For the text-containing cell, return its midpoint in [X, Y] coordinate format. 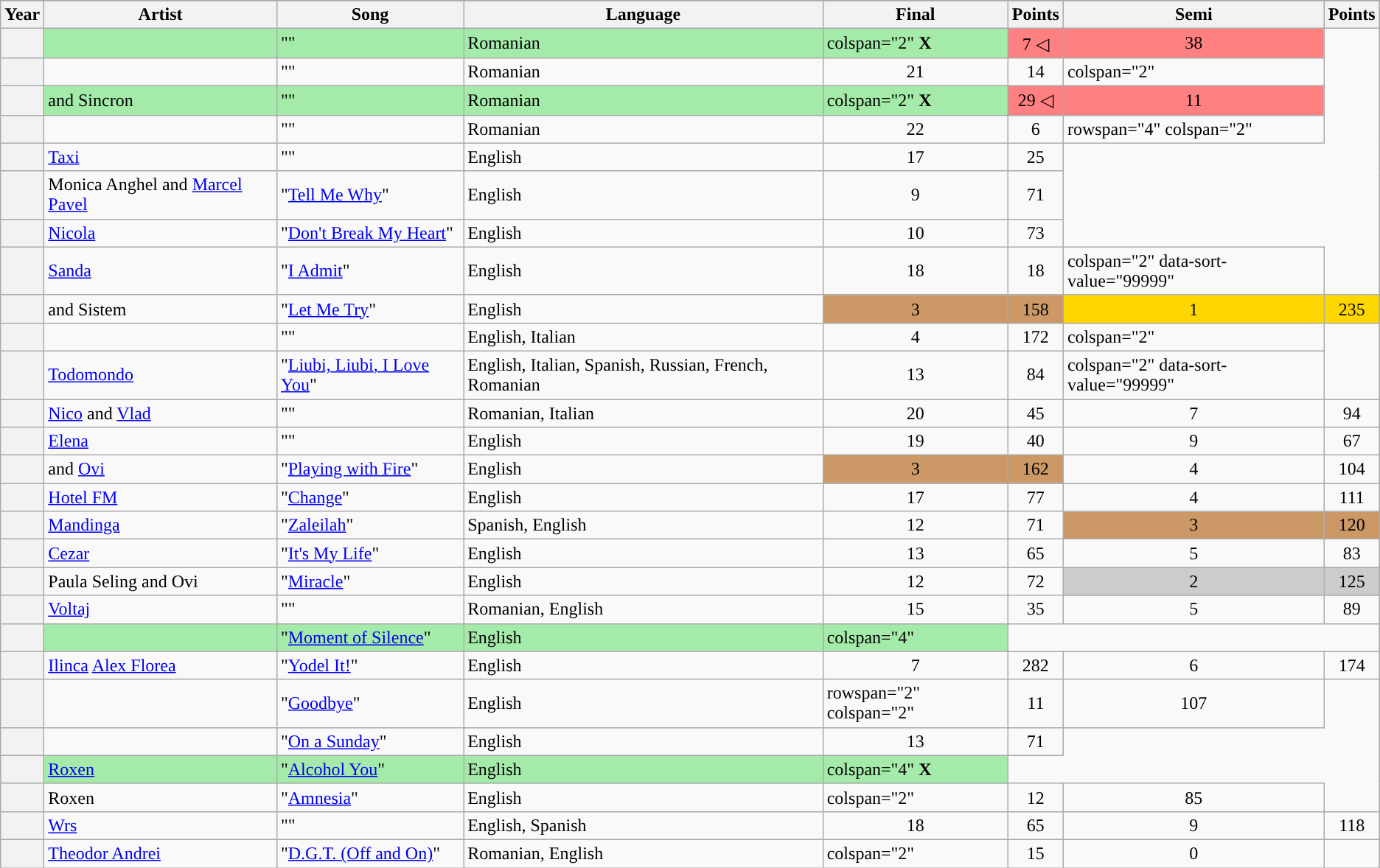
Hotel FM [161, 497]
"Zaleilah" [370, 525]
English, Italian [644, 337]
282 [1035, 665]
38 [1193, 43]
35 [1035, 609]
77 [1035, 497]
Theodor Andrei [161, 853]
162 [1035, 469]
83 [1352, 553]
20 [916, 413]
19 [916, 441]
104 [1352, 469]
45 [1035, 413]
125 [1352, 581]
"Goodbye" [370, 703]
29 ◁ [1035, 100]
Elena [161, 441]
Cezar [161, 553]
"I Admit" [370, 271]
67 [1352, 441]
"Don't Break My Heart" [370, 233]
2 [1193, 581]
"Yodel It!" [370, 665]
and Sistem [161, 309]
Nico and Vlad [161, 413]
"It's My Life" [370, 553]
Todomondo [161, 374]
120 [1352, 525]
Language [644, 15]
"Amnesia" [370, 797]
21 [916, 71]
89 [1352, 609]
22 [916, 129]
"Alcohol You" [370, 769]
Mandinga [161, 525]
0 [1193, 853]
English, Italian, Spanish, Russian, French, Romanian [644, 374]
85 [1193, 797]
118 [1352, 825]
"Change" [370, 497]
"Miracle" [370, 581]
Romanian, Italian [644, 413]
94 [1352, 413]
111 [1352, 497]
and Sincron [161, 100]
rowspan="2" colspan="2" [916, 703]
7 ◁ [1035, 43]
Sanda [161, 271]
"Let Me Try" [370, 309]
1 [1193, 309]
"Tell Me Why" [370, 195]
"D.G.T. (Off and On)" [370, 853]
"Playing with Fire" [370, 469]
40 [1035, 441]
235 [1352, 309]
colspan="4" [916, 637]
colspan="4" X [916, 769]
and Ovi [161, 469]
"Liubi, Liubi, I Love You" [370, 374]
Wrs [161, 825]
English, Spanish [644, 825]
Year [22, 15]
Song [370, 15]
Paula Seling and Ovi [161, 581]
73 [1035, 233]
174 [1352, 665]
rowspan="4" colspan="2" [1193, 129]
Semi [1193, 15]
Monica Anghel and Marcel Pavel [161, 195]
158 [1035, 309]
Ilinca Alex Florea [161, 665]
Spanish, English [644, 525]
84 [1035, 374]
10 [916, 233]
Nicola [161, 233]
"On a Sunday" [370, 741]
"Moment of Silence" [370, 637]
Final [916, 15]
107 [1193, 703]
Voltaj [161, 609]
172 [1035, 337]
Artist [161, 15]
25 [1035, 157]
14 [1035, 71]
Taxi [161, 157]
72 [1035, 581]
